Capture the cell that displays the provided text and extract its (X, Y) central coordinate. 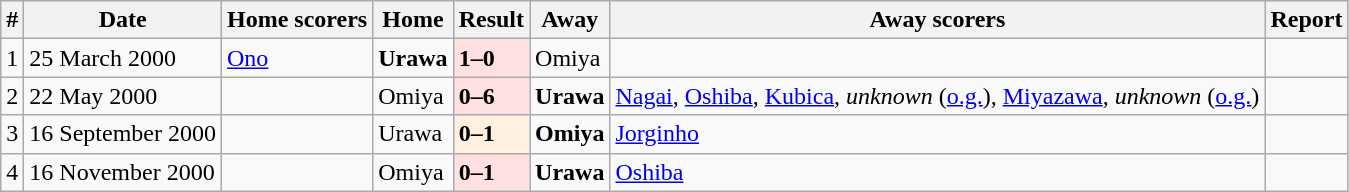
Report (1306, 20)
4 (12, 172)
1–0 (491, 58)
Away scorers (938, 20)
Date (123, 20)
Away (570, 20)
# (12, 20)
Jorginho (938, 134)
Ono (298, 58)
0–6 (491, 96)
1 (12, 58)
16 November 2000 (123, 172)
Home scorers (298, 20)
22 May 2000 (123, 96)
25 March 2000 (123, 58)
Oshiba (938, 172)
Result (491, 20)
3 (12, 134)
Nagai, Oshiba, Kubica, unknown (o.g.), Miyazawa, unknown (o.g.) (938, 96)
Home (413, 20)
16 September 2000 (123, 134)
2 (12, 96)
